For the text-containing cell, return its midpoint in (X, Y) coordinate format. 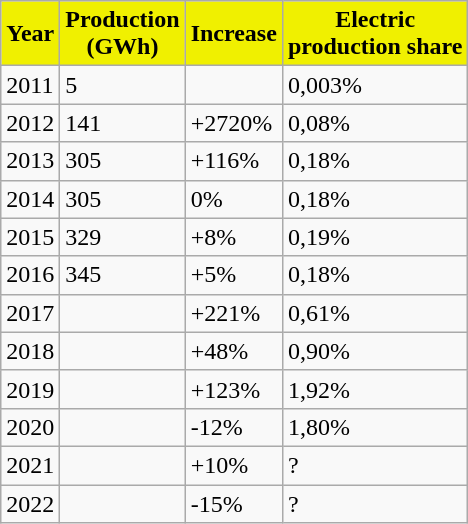
2017 (30, 313)
0,90% (375, 351)
0,19% (375, 237)
1,80% (375, 427)
2022 (30, 503)
+221% (234, 313)
-12% (234, 427)
+5% (234, 275)
+8% (234, 237)
0,003% (375, 85)
+123% (234, 389)
-15% (234, 503)
0,08% (375, 123)
Increase (234, 34)
0% (234, 199)
+116% (234, 161)
345 (122, 275)
2014 (30, 199)
+48% (234, 351)
2018 (30, 351)
329 (122, 237)
2019 (30, 389)
Year (30, 34)
2020 (30, 427)
2013 (30, 161)
5 (122, 85)
+2720% (234, 123)
Production(GWh) (122, 34)
2011 (30, 85)
1,92% (375, 389)
2015 (30, 237)
2021 (30, 465)
Electricproduction share (375, 34)
2016 (30, 275)
+10% (234, 465)
0,61% (375, 313)
141 (122, 123)
2012 (30, 123)
